Extract the (X, Y) coordinate from the center of the cell holding the provided text.  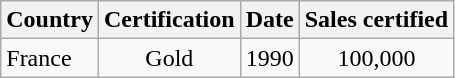
France (50, 58)
Date (270, 20)
Sales certified (376, 20)
Country (50, 20)
100,000 (376, 58)
Certification (169, 20)
Gold (169, 58)
1990 (270, 58)
